Output the (X, Y) coordinate of the center of the cell containing the given text.  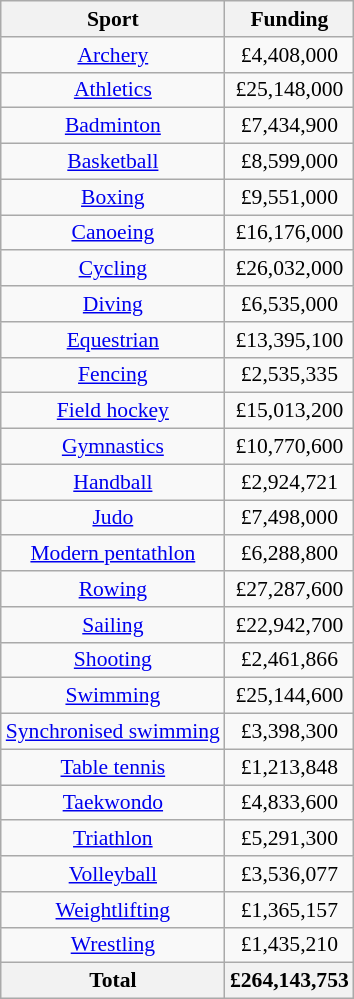
£6,288,800 (290, 554)
£27,287,600 (290, 589)
Archery (113, 55)
Volleyball (113, 874)
£1,365,157 (290, 910)
Handball (113, 482)
Equestrian (113, 340)
Badminton (113, 126)
Judo (113, 518)
£26,032,000 (290, 269)
£264,143,753 (290, 981)
£25,144,600 (290, 696)
£2,924,721 (290, 482)
£1,213,848 (290, 767)
Wrestling (113, 945)
Table tennis (113, 767)
Diving (113, 304)
£6,535,000 (290, 304)
Fencing (113, 375)
£1,435,210 (290, 945)
Field hockey (113, 411)
£15,013,200 (290, 411)
Synchronised swimming (113, 732)
Total (113, 981)
£3,536,077 (290, 874)
£2,535,335 (290, 375)
Rowing (113, 589)
Canoeing (113, 233)
£3,398,300 (290, 732)
£2,461,866 (290, 660)
£4,833,600 (290, 803)
Taekwondo (113, 803)
Gymnastics (113, 447)
£25,148,000 (290, 90)
Funding (290, 19)
Shooting (113, 660)
£16,176,000 (290, 233)
£22,942,700 (290, 625)
£13,395,100 (290, 340)
Boxing (113, 197)
Swimming (113, 696)
£4,408,000 (290, 55)
Modern pentathlon (113, 554)
Basketball (113, 162)
Triathlon (113, 839)
£10,770,600 (290, 447)
£5,291,300 (290, 839)
£8,599,000 (290, 162)
Sailing (113, 625)
Weightlifting (113, 910)
£7,434,900 (290, 126)
Athletics (113, 90)
£9,551,000 (290, 197)
Cycling (113, 269)
£7,498,000 (290, 518)
Sport (113, 19)
